Capture the cell that displays the provided text and extract its [x, y] central coordinate. 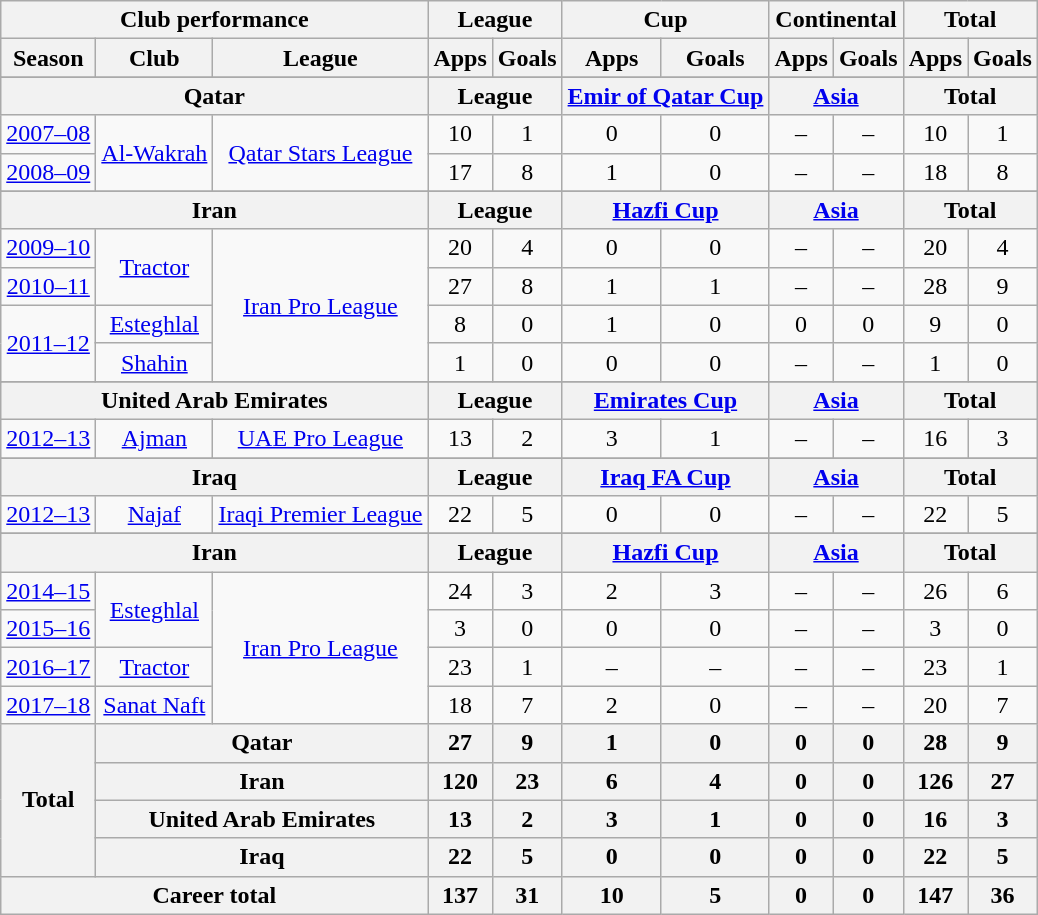
36 [1003, 895]
Sanat Naft [154, 705]
2015–16 [48, 629]
Club performance [214, 20]
2008–09 [48, 172]
2017–18 [48, 705]
2010–11 [48, 286]
17 [460, 172]
UAE Pro League [320, 438]
Najaf [154, 515]
2011–12 [48, 343]
Emirates Cup [666, 400]
Emir of Qatar Cup [666, 96]
2007–08 [48, 134]
137 [460, 895]
Cup [666, 20]
147 [935, 895]
2016–17 [48, 667]
Al-Wakrah [154, 153]
Iraq FA Cup [666, 477]
2009–10 [48, 248]
Iraqi Premier League [320, 515]
Career total [214, 895]
2014–15 [48, 591]
Season [48, 58]
Shahin [154, 362]
Continental [836, 20]
Qatar Stars League [320, 153]
31 [527, 895]
24 [460, 591]
26 [935, 591]
126 [935, 781]
Club [154, 58]
Ajman [154, 438]
120 [460, 781]
